Detect which cell encompasses the target text, then output its (x, y) center coordinate. 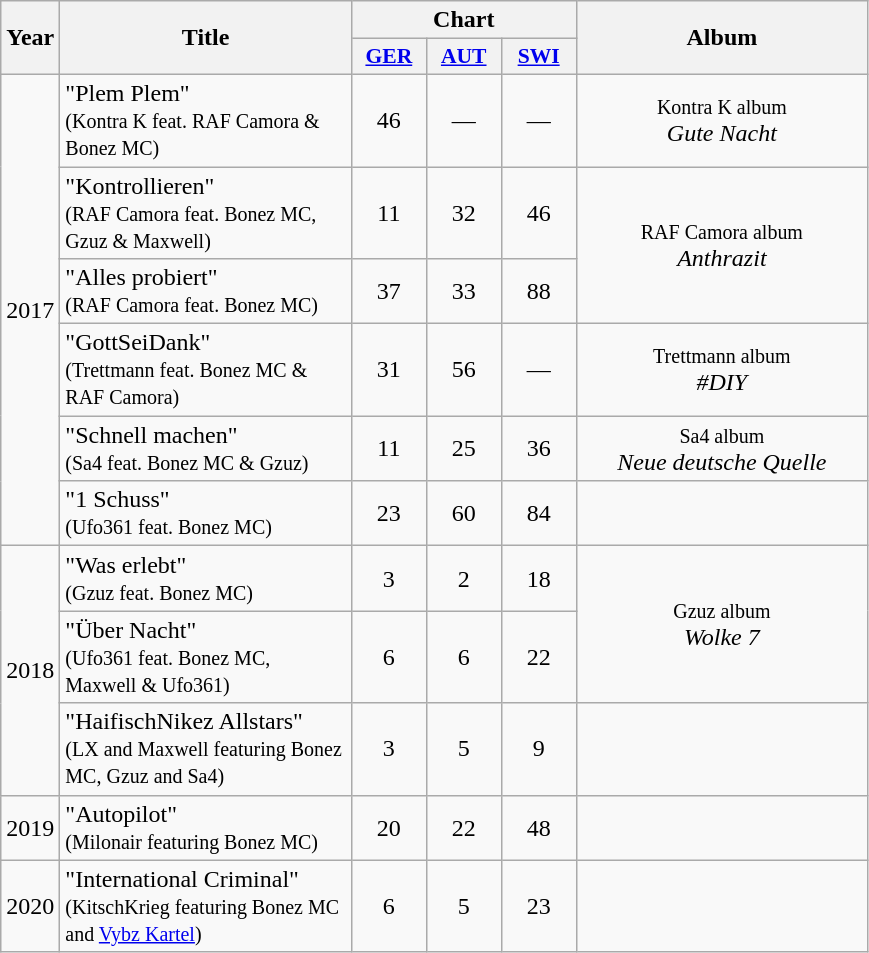
"Schnell machen"(Sa4 feat. Bonez MC & Gzuz) (206, 448)
32 (464, 212)
Kontra K albumGute Nacht (722, 120)
84 (538, 514)
88 (538, 292)
"1 Schuss"(Ufo361 feat. Bonez MC) (206, 514)
56 (464, 370)
"Alles probiert"(RAF Camora feat. Bonez MC) (206, 292)
2 (464, 578)
Gzuz albumWolke 7 (722, 624)
AUT (464, 57)
"Autopilot"(Milonair featuring Bonez MC) (206, 828)
60 (464, 514)
25 (464, 448)
18 (538, 578)
2019 (30, 828)
"Über Nacht"(Ufo361 feat. Bonez MC, Maxwell & Ufo361) (206, 657)
"International Criminal"(KitschKrieg featuring Bonez MC and Vybz Kartel) (206, 906)
36 (538, 448)
2020 (30, 906)
"Kontrollieren"(RAF Camora feat. Bonez MC, Gzuz & Maxwell) (206, 212)
SWI (538, 57)
2017 (30, 310)
2018 (30, 670)
48 (538, 828)
9 (538, 749)
Album (722, 38)
Chart (464, 20)
"Plem Plem"(Kontra K feat. RAF Camora & Bonez MC) (206, 120)
GER (388, 57)
RAF Camora albumAnthrazit (722, 244)
"Was erlebt"(Gzuz feat. Bonez MC) (206, 578)
37 (388, 292)
Year (30, 38)
Sa4 albumNeue deutsche Quelle (722, 448)
Title (206, 38)
"GottSeiDank"(Trettmann feat. Bonez MC & RAF Camora) (206, 370)
20 (388, 828)
"HaifischNikez Allstars"(LX and Maxwell featuring Bonez MC, Gzuz and Sa4) (206, 749)
Trettmann album#DIY (722, 370)
31 (388, 370)
33 (464, 292)
